For the text-containing cell, return its midpoint in [x, y] coordinate format. 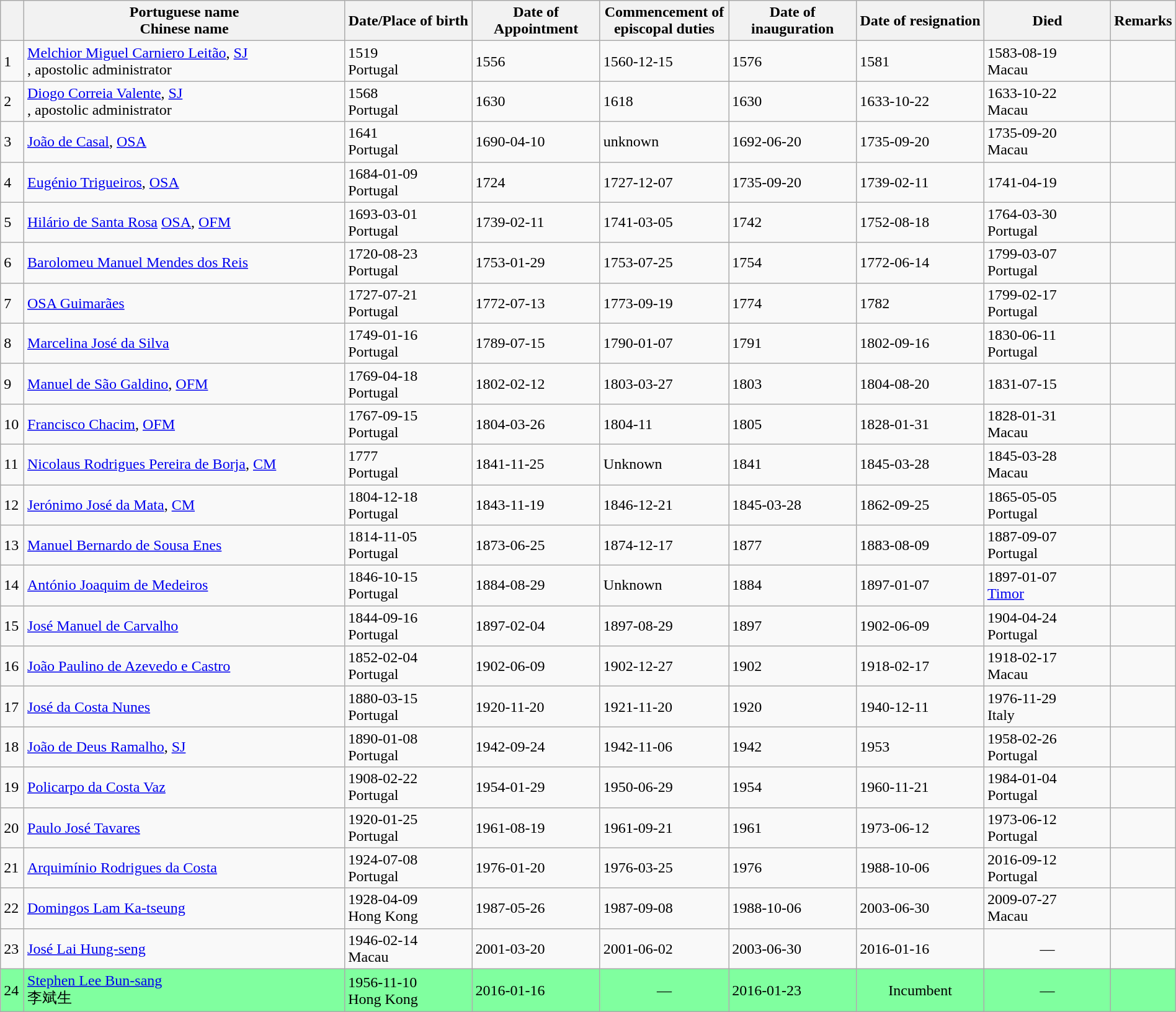
António Joaquim de Medeiros [185, 585]
1942 [793, 747]
1803-03-27 [664, 383]
1897 [793, 626]
1950-06-29 [664, 788]
1828-01-31 [920, 424]
1754 [793, 263]
18 [12, 747]
1556 [536, 61]
1953 [920, 747]
1568Portugal [408, 102]
1904-04-24 Portugal [1047, 626]
1897-01-07 [920, 585]
1987-09-08 [664, 908]
José Manuel de Carvalho [185, 626]
João Paulino de Azevedo e Castro [185, 666]
1789-07-15 [536, 344]
1560-12-15 [664, 61]
1583-08-19Macau [1047, 61]
1804-03-26 [536, 424]
11 [12, 464]
13 [12, 546]
1883-08-09 [920, 546]
1918-02-17 Macau [1047, 666]
1772-06-14 [920, 263]
15 [12, 626]
1720-08-23Portugal [408, 263]
2016-01-23 [793, 990]
1845-03-28Macau [1047, 464]
1802-09-16 [920, 344]
1942-11-06 [664, 747]
1942-09-24 [536, 747]
1902-12-27 [664, 666]
1984-01-04Portugal [1047, 788]
1633-10-22Macau [1047, 102]
1769-04-18Portugal [408, 383]
2001-03-20 [536, 949]
1805 [793, 424]
1918-02-17 [920, 666]
1946-02-14Macau [408, 949]
Eugénio Trigueiros, OSA [185, 182]
2016-09-12 Portugal [1047, 868]
1877 [793, 546]
1976 [793, 868]
1874-12-17 [664, 546]
1884-08-29 [536, 585]
1804-12-18Portugal [408, 505]
1841-11-25 [536, 464]
José Lai Hung-seng [185, 949]
1960-11-21 [920, 788]
1684-01-09Portugal [408, 182]
1802-02-12 [536, 383]
1956-11-10Hong Kong [408, 990]
Jerónimo José da Mata, CM [185, 505]
Date of Appointment [536, 21]
1641Portugal [408, 141]
1852-02-04Portugal [408, 666]
1753-01-29 [536, 263]
Remarks [1143, 21]
1727-07-21Portugal [408, 303]
1519Portugal [408, 61]
1791 [793, 344]
1735-09-20 Macau [1047, 141]
1976-01-20 [536, 868]
1928-04-09Hong Kong [408, 908]
Paulo José Tavares [185, 827]
1841 [793, 464]
1987-05-26 [536, 908]
1777Portugal [408, 464]
1753-07-25 [664, 263]
3 [12, 141]
1921-11-20 [664, 707]
Hilário de Santa Rosa OSA, OFM [185, 222]
7 [12, 303]
21 [12, 868]
8 [12, 344]
1844-09-16Portugal [408, 626]
1831-07-15 [1047, 383]
6 [12, 263]
Stephen Lee Bun-sang李斌生 [185, 990]
1920 [793, 707]
1618 [664, 102]
1749-01-16Portugal [408, 344]
4 [12, 182]
14 [12, 585]
1741-04-19 [1047, 182]
Diogo Correia Valente, SJ , apostolic administrator [185, 102]
1773-09-19 [664, 303]
1581 [920, 61]
1890-01-08Portugal [408, 747]
17 [12, 707]
1803 [793, 383]
1920-11-20 [536, 707]
1897-01-07 Timor [1047, 585]
1862-09-25 [920, 505]
1954-01-29 [536, 788]
24 [12, 990]
1742 [793, 222]
1724 [536, 182]
22 [12, 908]
9 [12, 383]
1774 [793, 303]
1940-12-11 [920, 707]
1973-06-12 [920, 827]
10 [12, 424]
Domingos Lam Ka-tseung [185, 908]
1902 [793, 666]
José da Costa Nunes [185, 707]
1692-06-20 [793, 141]
1576 [793, 61]
1846-12-21 [664, 505]
1782 [920, 303]
unknown [664, 141]
Portuguese nameChinese name [185, 21]
Incumbent [920, 990]
12 [12, 505]
1954 [793, 788]
1976-03-25 [664, 868]
1790-01-07 [664, 344]
Manuel Bernardo de Sousa Enes [185, 546]
1887-09-07Portugal [1047, 546]
20 [12, 827]
19 [12, 788]
1814-11-05Portugal [408, 546]
1828-01-31Macau [1047, 424]
Barolomeu Manuel Mendes dos Reis [185, 263]
2 [12, 102]
1799-03-07Portugal [1047, 263]
Policarpo da Costa Vaz [185, 788]
1924-07-08Portugal [408, 868]
1961-08-19 [536, 827]
23 [12, 949]
Arquimínio Rodrigues da Costa [185, 868]
1830-06-11Portugal [1047, 344]
5 [12, 222]
1884 [793, 585]
1767-09-15Portugal [408, 424]
1920-01-25Portugal [408, 827]
1843-11-19 [536, 505]
16 [12, 666]
Date of resignation [920, 21]
1690-04-10 [536, 141]
João de Casal, OSA [185, 141]
Nicolaus Rodrigues Pereira de Borja, CM [185, 464]
Date of inauguration [793, 21]
1908-02-22Portugal [408, 788]
1764-03-30Portugal [1047, 222]
1727-12-07 [664, 182]
Marcelina José da Silva [185, 344]
1961-09-21 [664, 827]
OSA Guimarães [185, 303]
1973-06-12 Portugal [1047, 827]
1772-07-13 [536, 303]
1799-02-17Portugal [1047, 303]
Commencement of episcopal duties [664, 21]
1846-10-15Portugal [408, 585]
João de Deus Ramalho, SJ [185, 747]
1 [12, 61]
Died [1047, 21]
1633-10-22 [920, 102]
1897-02-04 [536, 626]
1741-03-05 [664, 222]
1804-11 [664, 424]
1880-03-15Portugal [408, 707]
1804-08-20 [920, 383]
Melchior Miguel Carniero Leitão, SJ , apostolic administrator [185, 61]
1693-03-01Portugal [408, 222]
1976-11-29 Italy [1047, 707]
Francisco Chacim, OFM [185, 424]
2009-07-27Macau [1047, 908]
Manuel de São Galdino, OFM [185, 383]
Date/Place of birth [408, 21]
1958-02-26Portugal [1047, 747]
2001-06-02 [664, 949]
1961 [793, 827]
1897-08-29 [664, 626]
1752-08-18 [920, 222]
1873-06-25 [536, 546]
1865-05-05Portugal [1047, 505]
